Detect which cell encompasses the target text, then output its (X, Y) center coordinate. 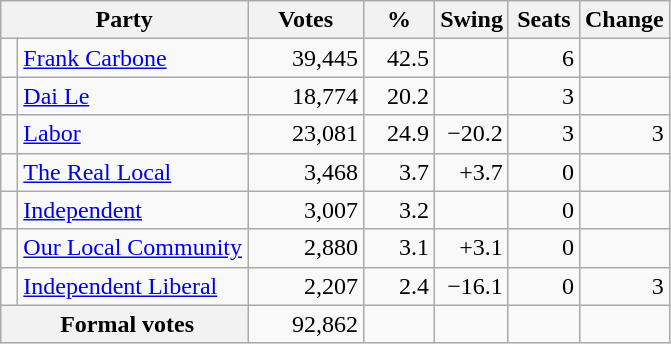
Formal votes (124, 324)
20.2 (400, 96)
Change (624, 20)
Our Local Community (133, 248)
Frank Carbone (133, 58)
3.1 (400, 248)
Independent (133, 210)
2,880 (306, 248)
Dai Le (133, 96)
3,468 (306, 172)
2.4 (400, 286)
Labor (133, 134)
92,862 (306, 324)
% (400, 20)
The Real Local (133, 172)
24.9 (400, 134)
6 (544, 58)
Independent Liberal (133, 286)
3.7 (400, 172)
−16.1 (472, 286)
18,774 (306, 96)
Seats (544, 20)
3.2 (400, 210)
2,207 (306, 286)
+3.1 (472, 248)
39,445 (306, 58)
3,007 (306, 210)
+3.7 (472, 172)
42.5 (400, 58)
Votes (306, 20)
23,081 (306, 134)
Party (124, 20)
Swing (472, 20)
−20.2 (472, 134)
